Detect which cell encompasses the target text, then output its [x, y] center coordinate. 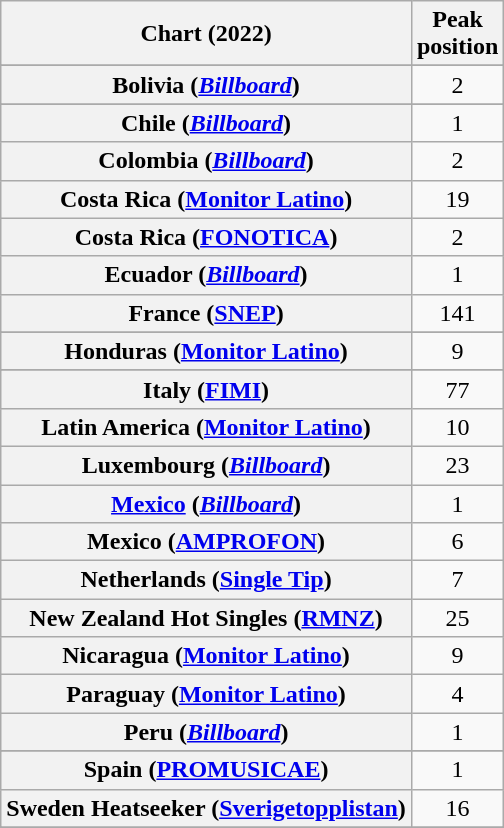
Peakposition [457, 34]
Luxembourg (Billboard) [206, 465]
Colombia (Billboard) [206, 161]
Ecuador (Billboard) [206, 275]
77 [457, 389]
Mexico (AMPROFON) [206, 542]
Spain (PROMUSICAE) [206, 770]
16 [457, 808]
Peru (Billboard) [206, 732]
19 [457, 199]
4 [457, 694]
Italy (FIMI) [206, 389]
23 [457, 465]
Costa Rica (Monitor Latino) [206, 199]
New Zealand Hot Singles (RMNZ) [206, 618]
141 [457, 313]
Mexico (Billboard) [206, 503]
Bolivia (Billboard) [206, 85]
Sweden Heatseeker (Sverigetopplistan) [206, 808]
25 [457, 618]
Nicaragua (Monitor Latino) [206, 656]
7 [457, 580]
10 [457, 427]
Honduras (Monitor Latino) [206, 351]
France (SNEP) [206, 313]
Netherlands (Single Tip) [206, 580]
6 [457, 542]
Costa Rica (FONOTICA) [206, 237]
Chart (2022) [206, 34]
Latin America (Monitor Latino) [206, 427]
Paraguay (Monitor Latino) [206, 694]
Chile (Billboard) [206, 123]
